Extract the (x, y) coordinate from the center of the cell holding the provided text.  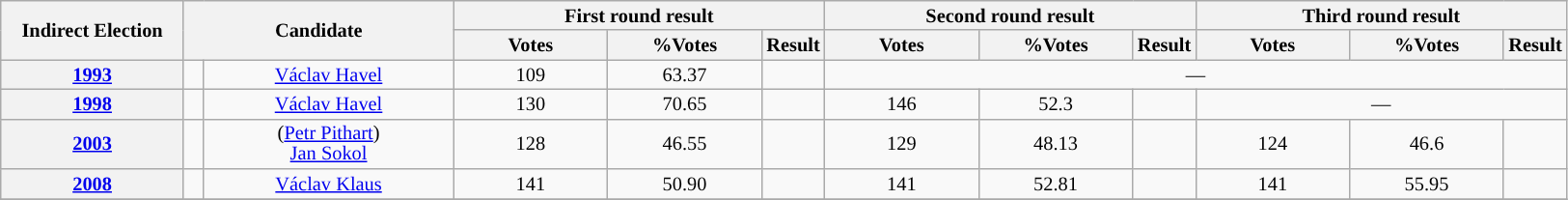
1993 (93, 75)
130 (531, 104)
Indirect Election (93, 29)
First round result (639, 15)
63.37 (685, 75)
55.95 (1427, 184)
Václav Klaus (328, 184)
2008 (93, 184)
Second round result (1010, 15)
124 (1273, 144)
109 (531, 75)
46.55 (685, 144)
48.13 (1056, 144)
146 (902, 104)
128 (531, 144)
2003 (93, 144)
Candidate (318, 29)
(Petr Pithart)Jan Sokol (328, 144)
50.90 (685, 184)
52.81 (1056, 184)
Third round result (1381, 15)
129 (902, 144)
46.6 (1427, 144)
52.3 (1056, 104)
70.65 (685, 104)
1998 (93, 104)
